For the text-containing cell, return its midpoint in (X, Y) coordinate format. 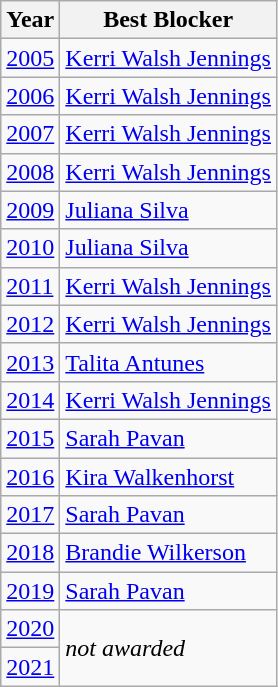
2014 (30, 400)
2011 (30, 286)
2013 (30, 362)
2008 (30, 172)
2006 (30, 96)
2012 (30, 324)
Kira Walkenhorst (168, 477)
2017 (30, 515)
2010 (30, 248)
2020 (30, 629)
Year (30, 20)
2018 (30, 553)
2021 (30, 667)
Brandie Wilkerson (168, 553)
Talita Antunes (168, 362)
Best Blocker (168, 20)
2009 (30, 210)
2007 (30, 134)
2005 (30, 58)
not awarded (168, 648)
2019 (30, 591)
2016 (30, 477)
2015 (30, 438)
